From the cell containing the given text, extract its center point as (X, Y) coordinate. 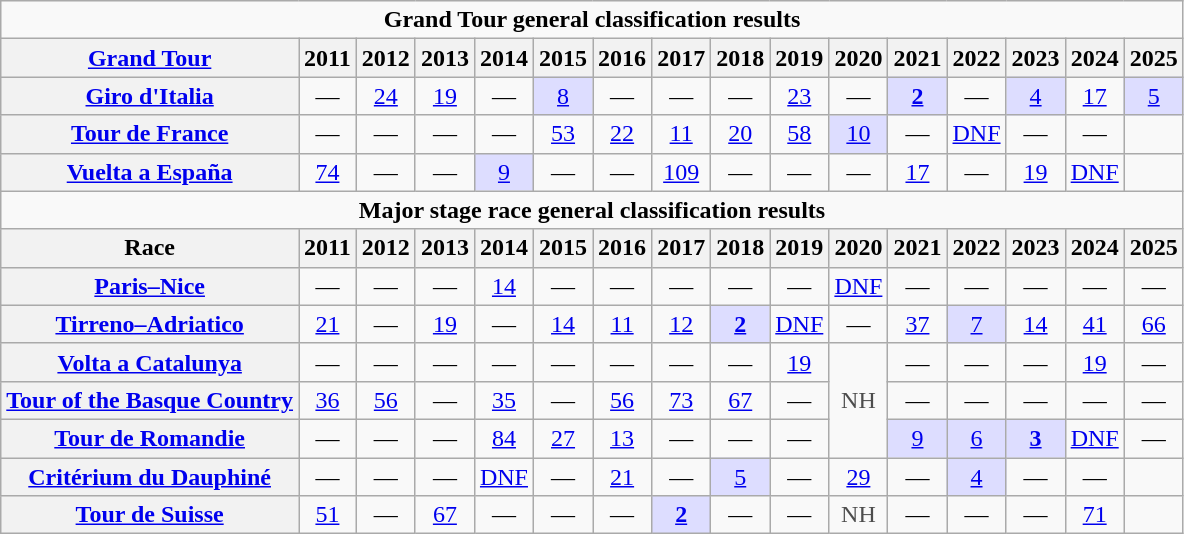
66 (1154, 324)
Tour de Romandie (150, 438)
51 (328, 515)
53 (564, 134)
Volta a Catalunya (150, 362)
Race (150, 248)
3 (1036, 438)
Vuelta a España (150, 172)
84 (504, 438)
10 (858, 134)
Paris–Nice (150, 286)
7 (976, 324)
Major stage race general classification results (592, 210)
Tour of the Basque Country (150, 400)
Tour de France (150, 134)
36 (328, 400)
74 (328, 172)
20 (740, 134)
13 (622, 438)
24 (386, 96)
73 (682, 400)
71 (1094, 515)
Grand Tour (150, 58)
Critérium du Dauphiné (150, 477)
27 (564, 438)
35 (504, 400)
Grand Tour general classification results (592, 20)
109 (682, 172)
Tour de Suisse (150, 515)
37 (918, 324)
41 (1094, 324)
Giro d'Italia (150, 96)
Tirreno–Adriatico (150, 324)
29 (858, 477)
6 (976, 438)
12 (682, 324)
58 (800, 134)
8 (564, 96)
23 (800, 96)
22 (622, 134)
